Return [X, Y] of the center of cell containing provided text 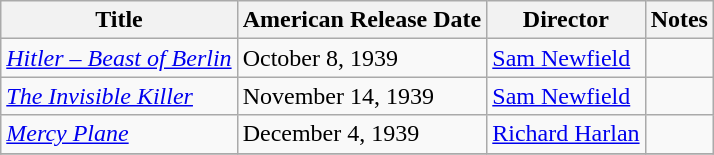
Richard Harlan [566, 134]
Title [119, 20]
The Invisible Killer [119, 96]
Director [566, 20]
October 8, 1939 [362, 58]
November 14, 1939 [362, 96]
Mercy Plane [119, 134]
American Release Date [362, 20]
Notes [679, 20]
December 4, 1939 [362, 134]
Hitler – Beast of Berlin [119, 58]
